Output the (X, Y) coordinate of the center of the cell containing the given text.  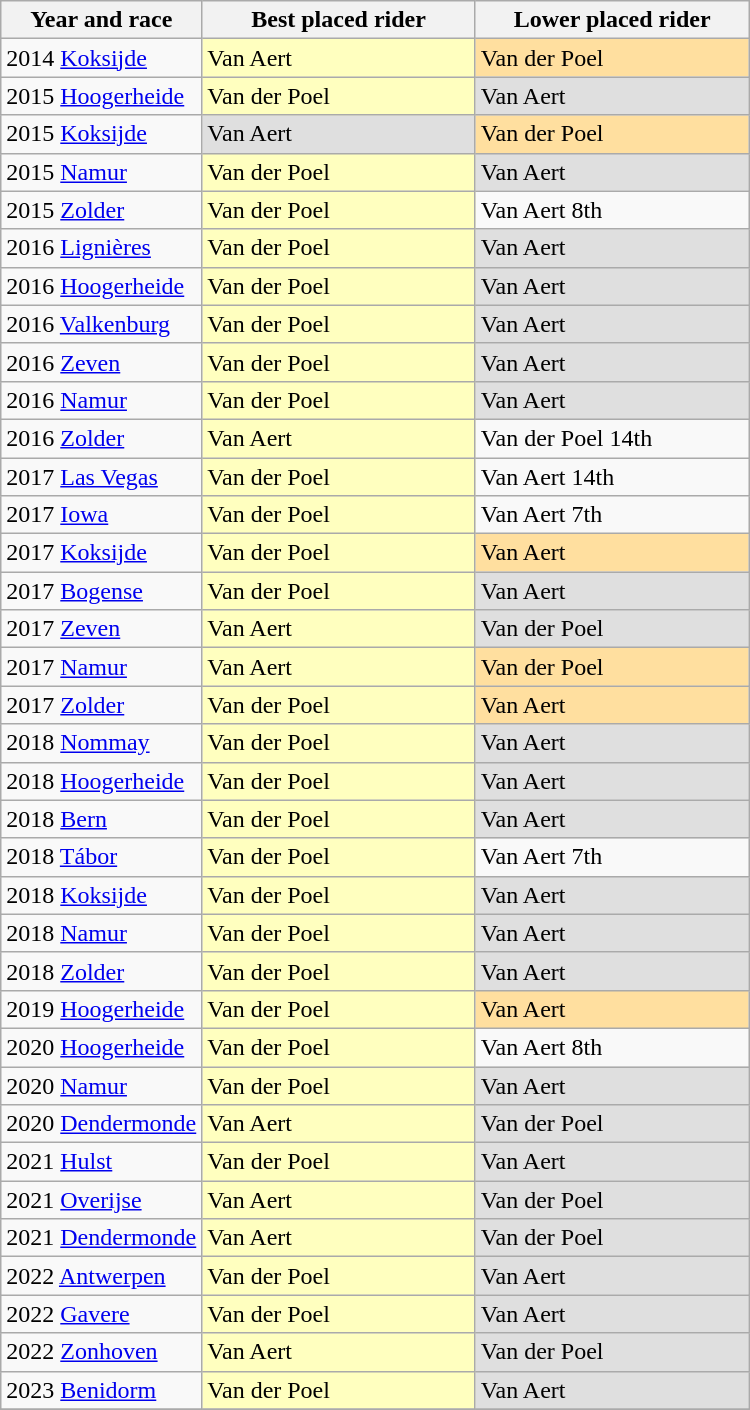
2018 Bern (102, 819)
Lower placed rider (612, 20)
2017 Namur (102, 667)
2021 Overijse (102, 1200)
Year and race (102, 20)
2023 Benidorm (102, 1390)
2016 Zolder (102, 438)
2017 Las Vegas (102, 477)
Van der Poel 14th (612, 438)
2018 Namur (102, 933)
2017 Zolder (102, 705)
2020 Namur (102, 1085)
2022 Zonhoven (102, 1352)
2015 Hoogerheide (102, 96)
2019 Hoogerheide (102, 1009)
2016 Lignières (102, 248)
2022 Gavere (102, 1314)
Van Aert 14th (612, 477)
2021 Dendermonde (102, 1238)
2015 Zolder (102, 210)
2022 Antwerpen (102, 1276)
Best placed rider (339, 20)
2016 Valkenburg (102, 324)
2017 Koksijde (102, 553)
2016 Zeven (102, 362)
2016 Namur (102, 400)
2014 Koksijde (102, 58)
2018 Zolder (102, 971)
2018 Nommay (102, 743)
2017 Bogense (102, 591)
2015 Koksijde (102, 134)
2016 Hoogerheide (102, 286)
2017 Zeven (102, 629)
2017 Iowa (102, 515)
2018 Koksijde (102, 895)
2020 Dendermonde (102, 1124)
2015 Namur (102, 172)
2018 Hoogerheide (102, 781)
2018 Tábor (102, 857)
2021 Hulst (102, 1162)
2020 Hoogerheide (102, 1047)
